Return the [X, Y] coordinate for the center point of the cell that contains the specified text.  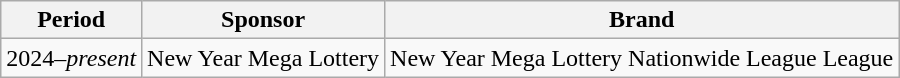
New Year Mega Lottery [264, 58]
New Year Mega Lottery Nationwide League League [642, 58]
2024–present [72, 58]
Period [72, 20]
Sponsor [264, 20]
Brand [642, 20]
